Find where the given text appears and provide that cell's center as [x, y] coordinate. 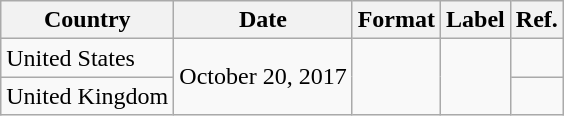
Country [88, 20]
Date [263, 20]
Format [396, 20]
United States [88, 58]
United Kingdom [88, 96]
Label [476, 20]
Ref. [536, 20]
October 20, 2017 [263, 77]
